Find where the given text appears and provide that cell's center as [X, Y] coordinate. 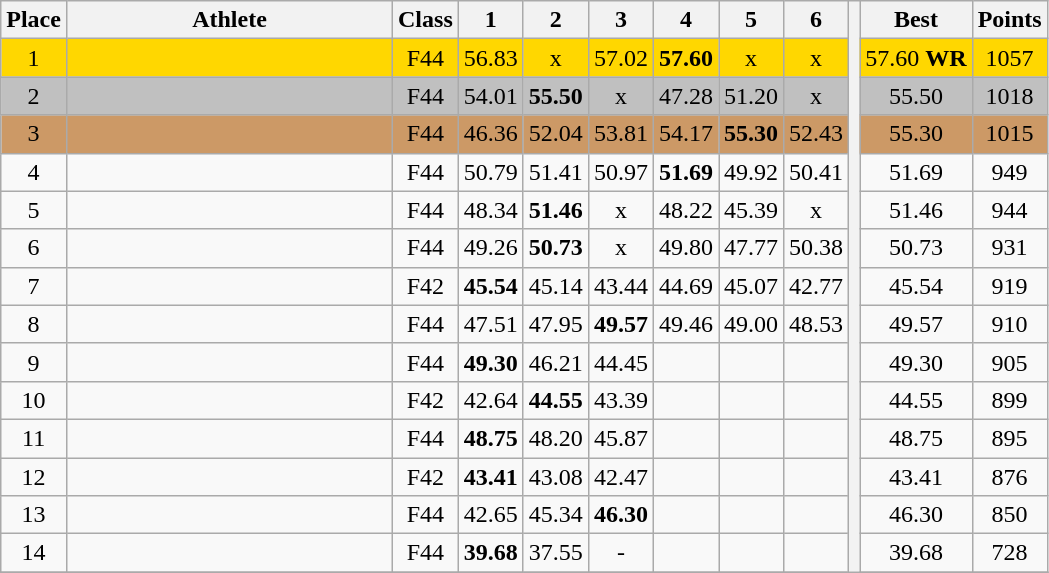
45.87 [620, 438]
47.28 [686, 96]
1018 [1010, 96]
44.69 [686, 286]
48.22 [686, 210]
- [620, 553]
905 [1010, 362]
Points [1010, 20]
43.39 [620, 400]
1057 [1010, 58]
895 [1010, 438]
51.20 [750, 96]
49.46 [686, 324]
49.00 [750, 324]
919 [1010, 286]
42.47 [620, 477]
728 [1010, 553]
37.55 [556, 553]
45.14 [556, 286]
12 [34, 477]
50.97 [620, 172]
Place [34, 20]
48.53 [816, 324]
44.45 [620, 362]
42.77 [816, 286]
1015 [1010, 134]
45.34 [556, 515]
45.07 [750, 286]
10 [34, 400]
910 [1010, 324]
931 [1010, 248]
57.02 [620, 58]
876 [1010, 477]
13 [34, 515]
47.95 [556, 324]
7 [34, 286]
50.79 [490, 172]
899 [1010, 400]
50.41 [816, 172]
57.60 [686, 58]
48.34 [490, 210]
949 [1010, 172]
850 [1010, 515]
14 [34, 553]
49.26 [490, 248]
Class [426, 20]
47.77 [750, 248]
54.17 [686, 134]
Athlete [229, 20]
9 [34, 362]
52.04 [556, 134]
944 [1010, 210]
11 [34, 438]
49.92 [750, 172]
43.44 [620, 286]
49.80 [686, 248]
50.38 [816, 248]
46.21 [556, 362]
8 [34, 324]
46.36 [490, 134]
52.43 [816, 134]
56.83 [490, 58]
42.64 [490, 400]
54.01 [490, 96]
53.81 [620, 134]
47.51 [490, 324]
57.60 WR [916, 58]
43.08 [556, 477]
45.39 [750, 210]
51.41 [556, 172]
42.65 [490, 515]
48.20 [556, 438]
Best [916, 20]
